Detect which cell encompasses the target text, then output its [x, y] center coordinate. 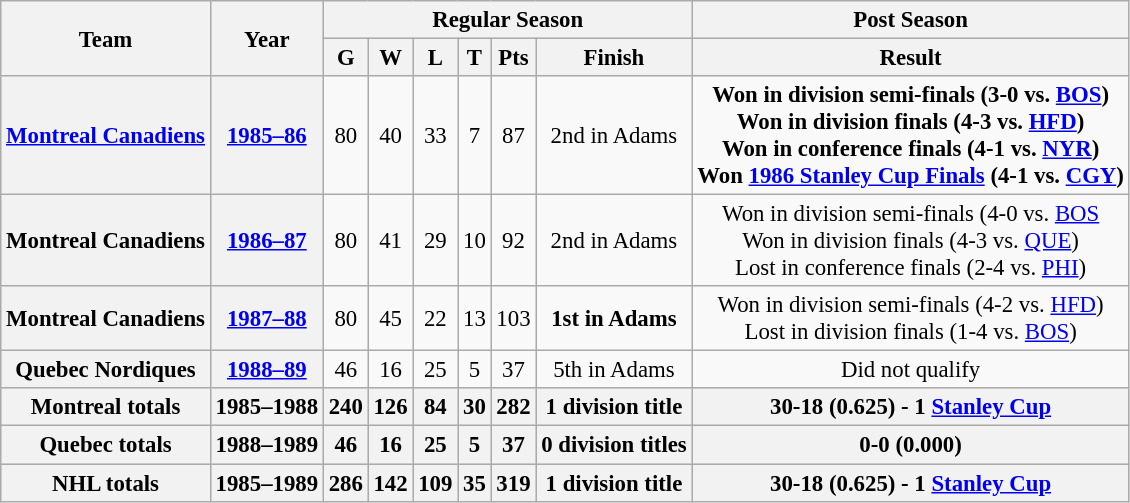
Finish [614, 58]
109 [436, 483]
5th in Adams [614, 370]
7 [474, 136]
0 division titles [614, 445]
30 [474, 407]
1988–1989 [266, 445]
40 [390, 136]
319 [514, 483]
Regular Season [508, 20]
1986–87 [266, 241]
84 [436, 407]
1st in Adams [614, 318]
45 [390, 318]
0-0 (0.000) [910, 445]
Montreal totals [106, 407]
T [474, 58]
G [346, 58]
Won in division semi-finals (4-2 vs. HFD) Lost in division finals (1-4 vs. BOS) [910, 318]
Quebec Nordiques [106, 370]
35 [474, 483]
142 [390, 483]
13 [474, 318]
103 [514, 318]
282 [514, 407]
1988–89 [266, 370]
22 [436, 318]
1985–1989 [266, 483]
NHL totals [106, 483]
240 [346, 407]
29 [436, 241]
W [390, 58]
Post Season [910, 20]
92 [514, 241]
Team [106, 38]
10 [474, 241]
L [436, 58]
286 [346, 483]
Result [910, 58]
126 [390, 407]
33 [436, 136]
Year [266, 38]
87 [514, 136]
Won in division semi-finals (4-0 vs. BOS Won in division finals (4-3 vs. QUE) Lost in conference finals (2-4 vs. PHI) [910, 241]
Did not qualify [910, 370]
Quebec totals [106, 445]
Pts [514, 58]
1987–88 [266, 318]
1985–1988 [266, 407]
41 [390, 241]
1985–86 [266, 136]
